Extract the (X, Y) coordinate from the center of the cell holding the provided text.  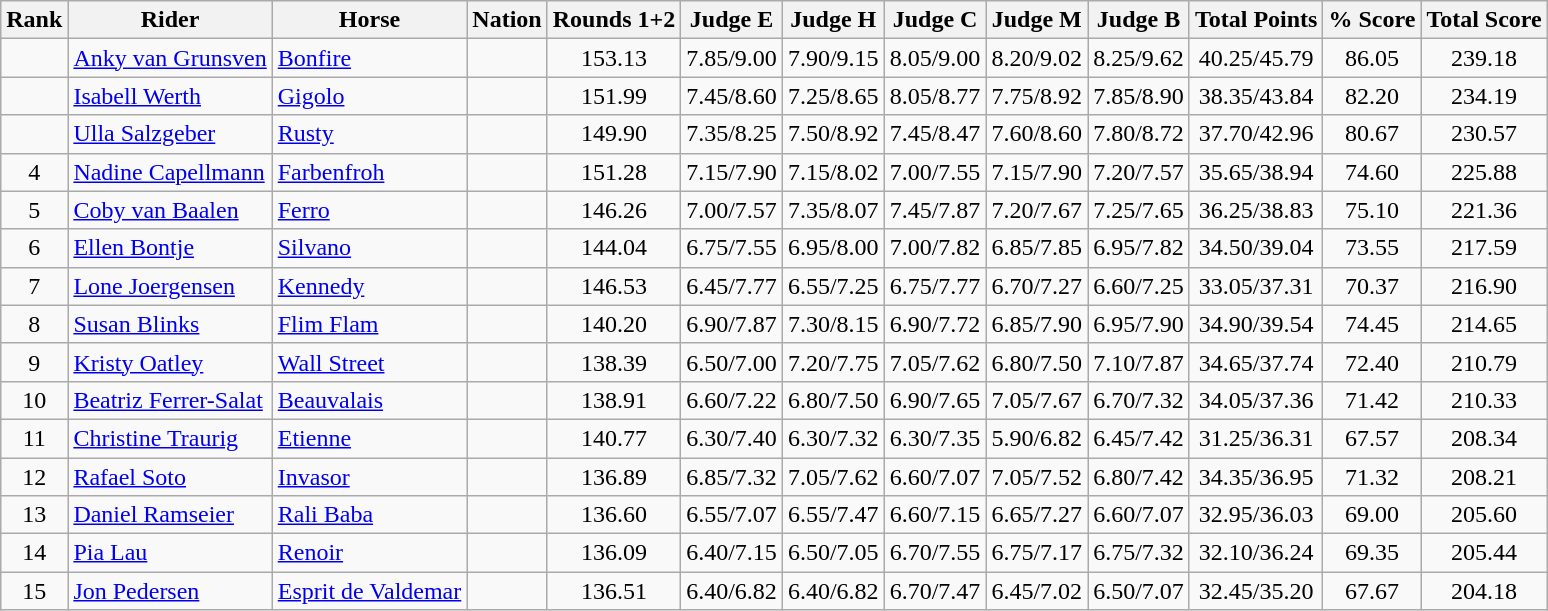
Pia Lau (170, 553)
7.85/8.90 (1139, 96)
6.55/7.47 (833, 515)
7.90/9.15 (833, 58)
136.09 (614, 553)
Ferro (370, 210)
7.25/7.65 (1139, 210)
34.35/36.95 (1256, 477)
144.04 (614, 248)
234.19 (1484, 96)
6.75/7.77 (935, 286)
Horse (370, 20)
136.89 (614, 477)
38.35/43.84 (1256, 96)
6.45/7.42 (1139, 438)
6.75/7.55 (732, 248)
Judge H (833, 20)
Judge E (732, 20)
86.05 (1372, 58)
8.20/9.02 (1037, 58)
136.51 (614, 591)
82.20 (1372, 96)
Total Points (1256, 20)
208.21 (1484, 477)
151.28 (614, 172)
140.77 (614, 438)
36.25/38.83 (1256, 210)
7.45/8.47 (935, 134)
Etienne (370, 438)
6.55/7.25 (833, 286)
8.05/8.77 (935, 96)
239.18 (1484, 58)
7.20/7.75 (833, 362)
Daniel Ramseier (170, 515)
Bonfire (370, 58)
204.18 (1484, 591)
7.10/7.87 (1139, 362)
Gigolo (370, 96)
8 (34, 324)
Silvano (370, 248)
Rounds 1+2 (614, 20)
33.05/37.31 (1256, 286)
146.26 (614, 210)
80.67 (1372, 134)
6.70/7.47 (935, 591)
Rider (170, 20)
225.88 (1484, 172)
5 (34, 210)
6.80/7.42 (1139, 477)
6.40/7.15 (732, 553)
6.30/7.35 (935, 438)
Anky van Grunsven (170, 58)
7.05/7.52 (1037, 477)
8.25/9.62 (1139, 58)
Christine Traurig (170, 438)
7.60/8.60 (1037, 134)
6.70/7.55 (935, 553)
10 (34, 400)
7.80/8.72 (1139, 134)
Nadine Capellmann (170, 172)
5.90/6.82 (1037, 438)
7.00/7.57 (732, 210)
208.34 (1484, 438)
136.60 (614, 515)
71.42 (1372, 400)
214.65 (1484, 324)
70.37 (1372, 286)
6.30/7.32 (833, 438)
75.10 (1372, 210)
Ellen Bontje (170, 248)
34.90/39.54 (1256, 324)
7.50/8.92 (833, 134)
15 (34, 591)
34.65/37.74 (1256, 362)
32.45/35.20 (1256, 591)
Isabell Werth (170, 96)
6.50/7.05 (833, 553)
6.95/8.00 (833, 248)
6.50/7.07 (1139, 591)
13 (34, 515)
31.25/36.31 (1256, 438)
Coby van Baalen (170, 210)
7.75/8.92 (1037, 96)
Judge B (1139, 20)
7.00/7.82 (935, 248)
7.35/8.07 (833, 210)
7.45/8.60 (732, 96)
6.30/7.40 (732, 438)
72.40 (1372, 362)
6.45/7.77 (732, 286)
151.99 (614, 96)
73.55 (1372, 248)
Invasor (370, 477)
6.45/7.02 (1037, 591)
6.70/7.27 (1037, 286)
% Score (1372, 20)
74.45 (1372, 324)
32.10/36.24 (1256, 553)
6.65/7.27 (1037, 515)
6.55/7.07 (732, 515)
205.60 (1484, 515)
Rusty (370, 134)
138.39 (614, 362)
Flim Flam (370, 324)
6.85/7.90 (1037, 324)
Rali Baba (370, 515)
69.00 (1372, 515)
67.57 (1372, 438)
6.95/7.90 (1139, 324)
Kristy Oatley (170, 362)
221.36 (1484, 210)
6.75/7.17 (1037, 553)
Esprit de Valdemar (370, 591)
Nation (507, 20)
216.90 (1484, 286)
6.60/7.22 (732, 400)
Judge M (1037, 20)
69.35 (1372, 553)
6.60/7.25 (1139, 286)
6.60/7.15 (935, 515)
217.59 (1484, 248)
6.85/7.85 (1037, 248)
230.57 (1484, 134)
140.20 (614, 324)
7.05/7.67 (1037, 400)
205.44 (1484, 553)
34.50/39.04 (1256, 248)
7.00/7.55 (935, 172)
7.15/8.02 (833, 172)
138.91 (614, 400)
32.95/36.03 (1256, 515)
7.25/8.65 (833, 96)
37.70/42.96 (1256, 134)
4 (34, 172)
Rank (34, 20)
149.90 (614, 134)
6 (34, 248)
8.05/9.00 (935, 58)
Beatriz Ferrer-Salat (170, 400)
153.13 (614, 58)
6.50/7.00 (732, 362)
7 (34, 286)
Jon Pedersen (170, 591)
6.70/7.32 (1139, 400)
35.65/38.94 (1256, 172)
Susan Blinks (170, 324)
6.85/7.32 (732, 477)
Lone Joergensen (170, 286)
7.85/9.00 (732, 58)
Ulla Salzgeber (170, 134)
Total Score (1484, 20)
11 (34, 438)
71.32 (1372, 477)
Rafael Soto (170, 477)
6.95/7.82 (1139, 248)
34.05/37.36 (1256, 400)
Farbenfroh (370, 172)
6.90/7.65 (935, 400)
Beauvalais (370, 400)
14 (34, 553)
12 (34, 477)
6.75/7.32 (1139, 553)
7.20/7.67 (1037, 210)
67.67 (1372, 591)
7.30/8.15 (833, 324)
Judge C (935, 20)
Renoir (370, 553)
210.79 (1484, 362)
40.25/45.79 (1256, 58)
6.90/7.87 (732, 324)
74.60 (1372, 172)
6.90/7.72 (935, 324)
7.35/8.25 (732, 134)
7.20/7.57 (1139, 172)
9 (34, 362)
146.53 (614, 286)
210.33 (1484, 400)
Kennedy (370, 286)
Wall Street (370, 362)
7.45/7.87 (935, 210)
